From the cell containing the given text, extract its center point as (x, y) coordinate. 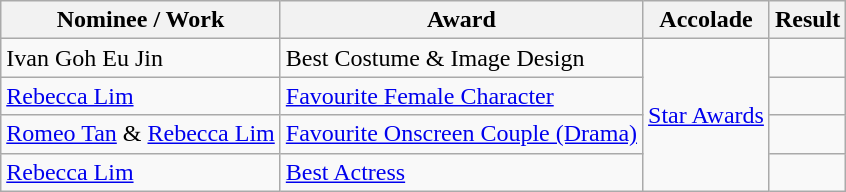
Accolade (706, 20)
Romeo Tan & Rebecca Lim (141, 134)
Best Actress (461, 172)
Award (461, 20)
Nominee / Work (141, 20)
Star Awards (706, 115)
Best Costume & Image Design (461, 58)
Ivan Goh Eu Jin (141, 58)
Favourite Onscreen Couple (Drama) (461, 134)
Result (807, 20)
Favourite Female Character (461, 96)
